Determine the (X, Y) coordinate at the center of the cell enclosing the given text.  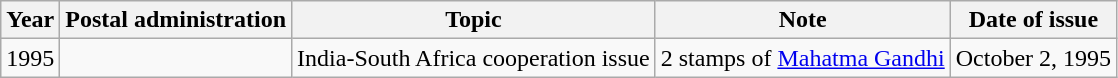
Note (802, 20)
Topic (474, 20)
Postal administration (176, 20)
1995 (30, 58)
Year (30, 20)
Date of issue (1033, 20)
October 2, 1995 (1033, 58)
2 stamps of Mahatma Gandhi (802, 58)
India-South Africa cooperation issue (474, 58)
